Identify which cell holds the provided text, then report its (x, y) central coordinate. 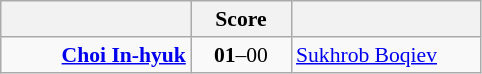
Sukhrob Boqiev (386, 55)
Score (241, 19)
Choi In-hyuk (96, 55)
01–00 (241, 55)
